Scan for the cell matching the given text and deliver its (X, Y) coordinate at center. 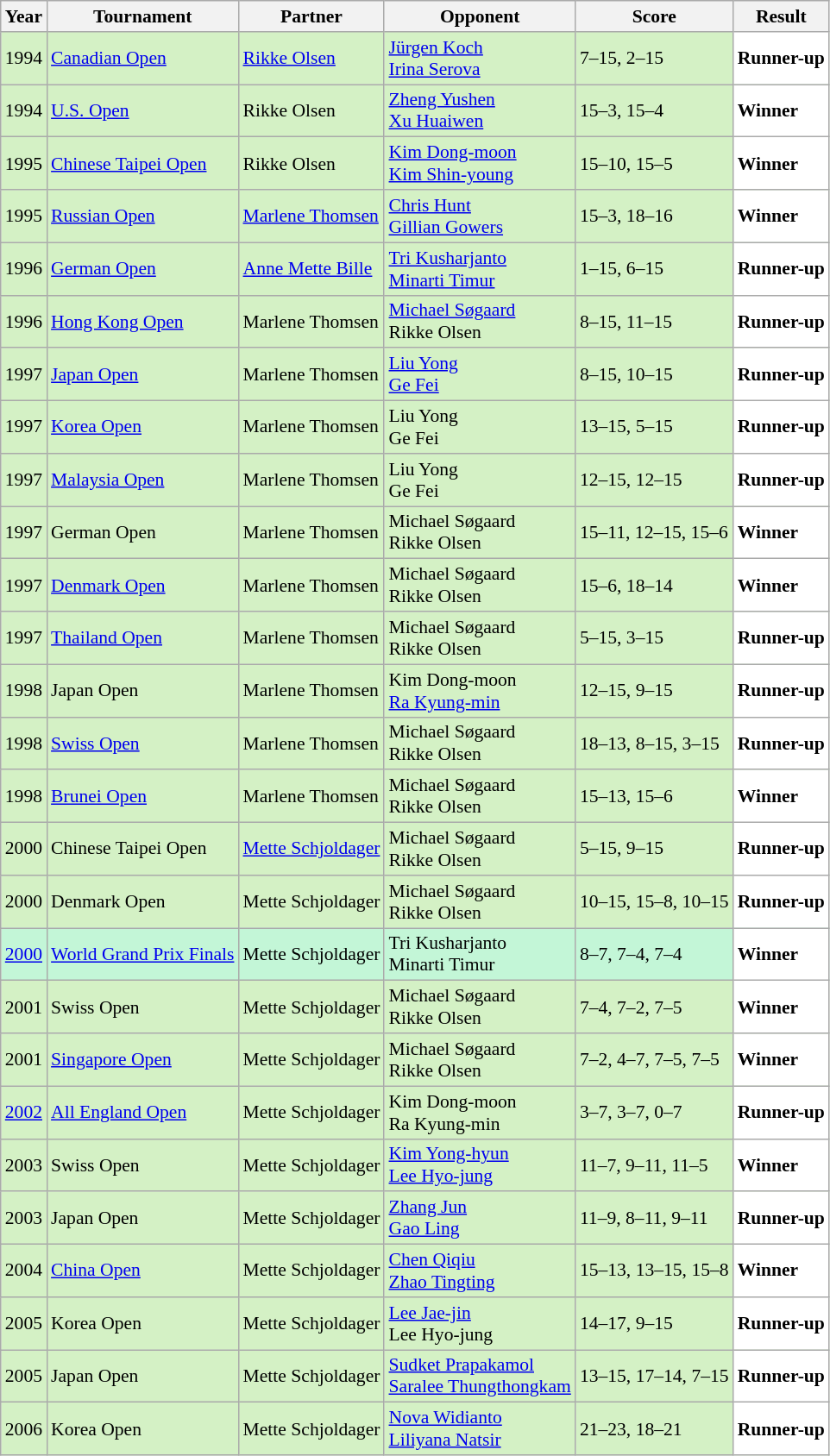
Score (654, 16)
All England Open (142, 1113)
Zheng Yushen Xu Huaiwen (480, 110)
Canadian Open (142, 59)
Singapore Open (142, 1059)
Hong Kong Open (142, 321)
Partner (311, 16)
15–3, 18–16 (654, 216)
U.S. Open (142, 110)
14–17, 9–15 (654, 1323)
3–7, 3–7, 0–7 (654, 1113)
Jürgen Koch Irina Serova (480, 59)
Lee Jae-jin Lee Hyo-jung (480, 1323)
2004 (24, 1271)
15–3, 15–4 (654, 110)
Chen Qiqiu Zhao Tingting (480, 1271)
8–7, 7–4, 7–4 (654, 954)
2006 (24, 1428)
15–11, 12–15, 15–6 (654, 533)
2002 (24, 1113)
5–15, 9–15 (654, 849)
7–15, 2–15 (654, 59)
Nova Widianto Liliyana Natsir (480, 1428)
Year (24, 16)
Zhang Jun Gao Ling (480, 1218)
11–9, 8–11, 9–11 (654, 1218)
Sudket Prapakamol Saralee Thungthongkam (480, 1377)
15–6, 18–14 (654, 585)
Kim Dong-moon Kim Shin-young (480, 164)
Opponent (480, 16)
13–15, 5–15 (654, 428)
15–10, 15–5 (654, 164)
21–23, 18–21 (654, 1428)
11–7, 9–11, 11–5 (654, 1164)
10–15, 15–8, 10–15 (654, 902)
Kim Yong-hyun Lee Hyo-jung (480, 1164)
Chris Hunt Gillian Gowers (480, 216)
5–15, 3–15 (654, 638)
15–13, 13–15, 15–8 (654, 1271)
Anne Mette Bille (311, 269)
World Grand Prix Finals (142, 954)
18–13, 8–15, 3–15 (654, 744)
8–15, 11–15 (654, 321)
China Open (142, 1271)
Thailand Open (142, 638)
12–15, 9–15 (654, 690)
Brunei Open (142, 797)
1–15, 6–15 (654, 269)
12–15, 12–15 (654, 480)
7–2, 4–7, 7–5, 7–5 (654, 1059)
Russian Open (142, 216)
Result (782, 16)
13–15, 17–14, 7–15 (654, 1377)
Tournament (142, 16)
15–13, 15–6 (654, 797)
8–15, 10–15 (654, 374)
7–4, 7–2, 7–5 (654, 1007)
Malaysia Open (142, 480)
